Locate the cell with the specified text and output its (x, y) center coordinate. 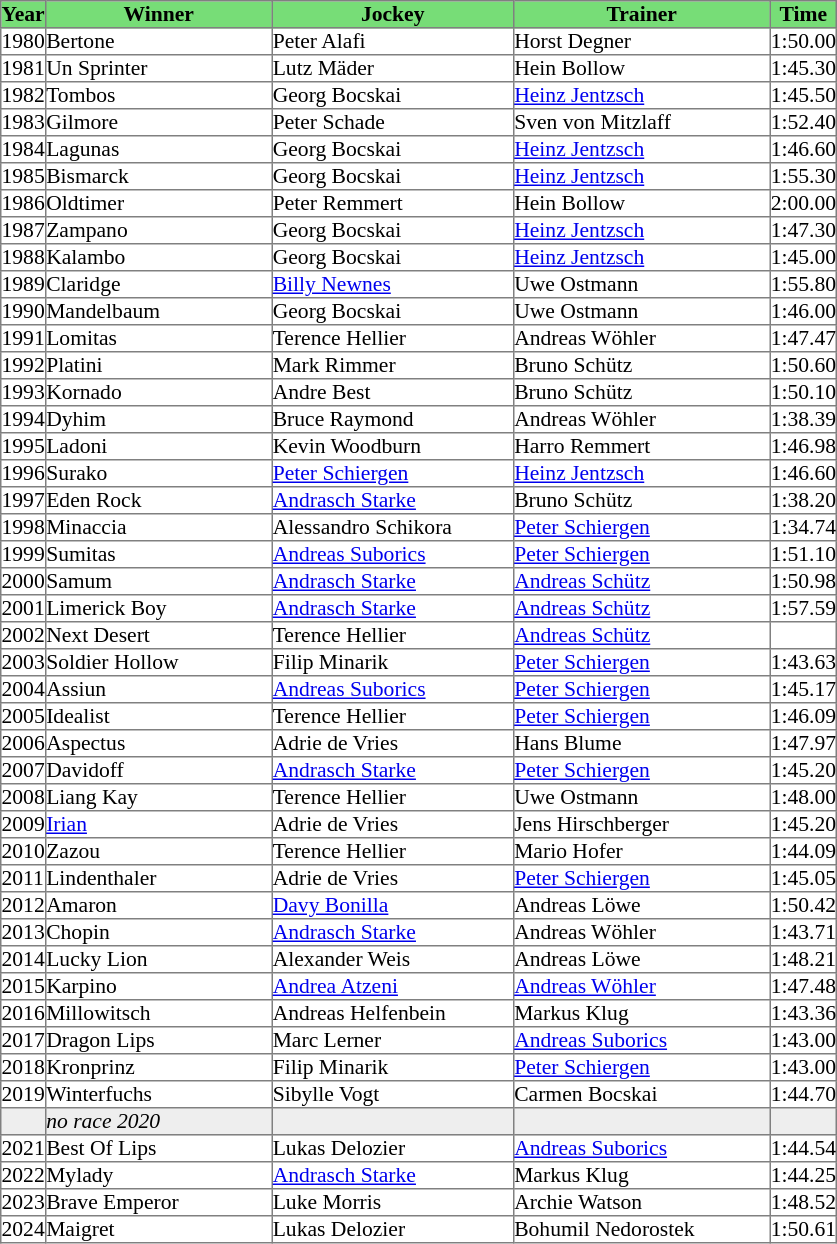
2015 (24, 986)
Bohumil Nedorostek (641, 1230)
1:52.40 (804, 122)
2000 (24, 582)
Sibylle Vogt (393, 1094)
Best Of Lips (158, 1148)
Tombos (158, 96)
Idealist (158, 716)
1:45.17 (804, 690)
Horst Degner (641, 42)
Mario Hofer (641, 852)
1:48.21 (804, 960)
Lomitas (158, 338)
Carmen Bocskai (641, 1094)
1:51.10 (804, 554)
2021 (24, 1148)
Mark Rimmer (393, 366)
1:46.98 (804, 446)
1:47.47 (804, 338)
2007 (24, 770)
Kevin Woodburn (393, 446)
1990 (24, 312)
1986 (24, 204)
Trainer (641, 14)
1:47.30 (804, 230)
1998 (24, 528)
Year (24, 14)
Samum (158, 582)
Kronprinz (158, 1068)
1980 (24, 42)
Archie Watson (641, 1202)
1999 (24, 554)
Karpino (158, 986)
Davy Bonilla (393, 906)
1989 (24, 284)
2003 (24, 662)
Andre Best (393, 392)
Harro Remmert (641, 446)
2013 (24, 932)
Winner (158, 14)
2004 (24, 690)
1995 (24, 446)
1994 (24, 420)
2002 (24, 636)
Sumitas (158, 554)
1:44.09 (804, 852)
1:50.98 (804, 582)
Sven von Mitzlaff (641, 122)
Amaron (158, 906)
Ladoni (158, 446)
Jockey (393, 14)
1:50.42 (804, 906)
1987 (24, 230)
2018 (24, 1068)
1984 (24, 150)
1:45.30 (804, 68)
2023 (24, 1202)
Next Desert (158, 636)
1985 (24, 176)
2009 (24, 824)
Dyhim (158, 420)
2:00.00 (804, 204)
1:48.00 (804, 798)
Platini (158, 366)
1:46.09 (804, 716)
Mandelbaum (158, 312)
Jens Hirschberger (641, 824)
Lucky Lion (158, 960)
1997 (24, 500)
Winterfuchs (158, 1094)
1:43.36 (804, 1014)
Irian (158, 824)
Claridge (158, 284)
Davidoff (158, 770)
1:55.30 (804, 176)
Billy Newnes (393, 284)
1:50.60 (804, 366)
Alexander Weis (393, 960)
1992 (24, 366)
1983 (24, 122)
Brave Emperor (158, 1202)
Kalambo (158, 258)
1991 (24, 338)
Chopin (158, 932)
Liang Kay (158, 798)
1:47.48 (804, 986)
Lindenthaler (158, 878)
2001 (24, 608)
Surako (158, 474)
1:45.00 (804, 258)
Zazou (158, 852)
1:44.54 (804, 1148)
1996 (24, 474)
Maigret (158, 1230)
Peter Remmert (393, 204)
1:47.97 (804, 744)
Lagunas (158, 150)
1:38.39 (804, 420)
Minaccia (158, 528)
1982 (24, 96)
Limerick Boy (158, 608)
1981 (24, 68)
2016 (24, 1014)
2014 (24, 960)
1:45.05 (804, 878)
1993 (24, 392)
1988 (24, 258)
1:57.59 (804, 608)
no race 2020 (158, 1122)
Andreas Helfenbein (393, 1014)
1:50.61 (804, 1230)
2017 (24, 1040)
Kornado (158, 392)
Mylady (158, 1176)
2022 (24, 1176)
2012 (24, 906)
Bismarck (158, 176)
Gilmore (158, 122)
1:46.00 (804, 312)
Peter Schade (393, 122)
Assiun (158, 690)
1:50.00 (804, 42)
Alessandro Schikora (393, 528)
Millowitsch (158, 1014)
1:48.52 (804, 1202)
2011 (24, 878)
2010 (24, 852)
Bruce Raymond (393, 420)
Aspectus (158, 744)
2006 (24, 744)
1:34.74 (804, 528)
1:44.70 (804, 1094)
Peter Alafi (393, 42)
1:45.50 (804, 96)
1:43.71 (804, 932)
2024 (24, 1230)
Andrea Atzeni (393, 986)
Un Sprinter (158, 68)
2019 (24, 1094)
2008 (24, 798)
Soldier Hollow (158, 662)
Hans Blume (641, 744)
1:43.63 (804, 662)
Time (804, 14)
Zampano (158, 230)
Eden Rock (158, 500)
Bertone (158, 42)
1:38.20 (804, 500)
Dragon Lips (158, 1040)
Lutz Mäder (393, 68)
2005 (24, 716)
1:44.25 (804, 1176)
Oldtimer (158, 204)
1:50.10 (804, 392)
Marc Lerner (393, 1040)
1:55.80 (804, 284)
Luke Morris (393, 1202)
